Output the [x, y] coordinate of the center of the cell containing the given text.  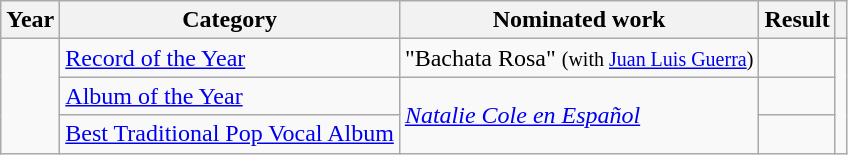
Category [230, 20]
Record of the Year [230, 58]
Album of the Year [230, 96]
"Bachata Rosa" (with Juan Luis Guerra) [579, 58]
Year [30, 20]
Natalie Cole en Español [579, 115]
Best Traditional Pop Vocal Album [230, 134]
Nominated work [579, 20]
Result [797, 20]
